Determine the (x, y) coordinate at the center of the cell enclosing the given text.  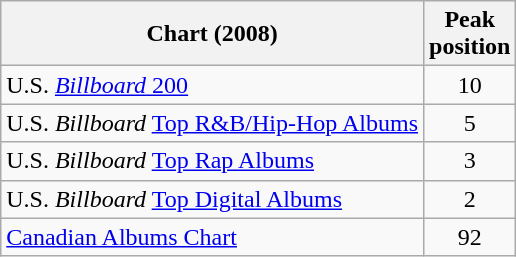
U.S. Billboard Top Rap Albums (212, 161)
U.S. Billboard Top Digital Albums (212, 199)
Chart (2008) (212, 34)
10 (470, 85)
Peakposition (470, 34)
92 (470, 237)
U.S. Billboard 200 (212, 85)
3 (470, 161)
2 (470, 199)
5 (470, 123)
U.S. Billboard Top R&B/Hip-Hop Albums (212, 123)
Canadian Albums Chart (212, 237)
